Return [X, Y] of the center of cell containing provided text 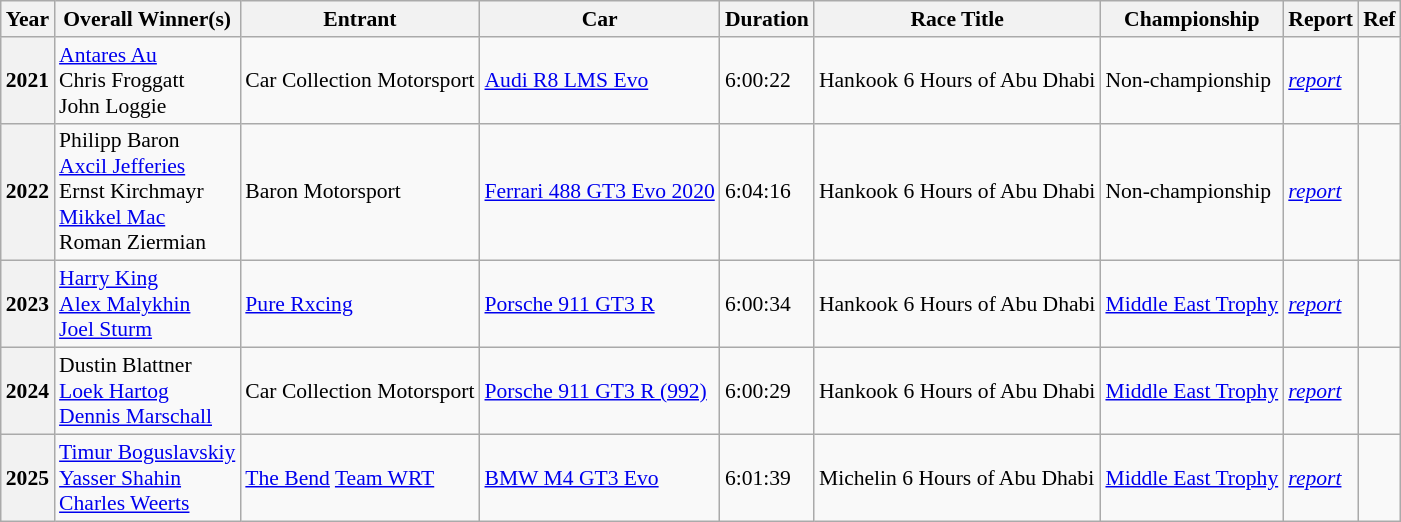
Entrant [360, 19]
The Bend Team WRT [360, 478]
6:00:22 [767, 80]
Ferrari 488 GT3 Evo 2020 [599, 192]
Pure Rxcing [360, 304]
Audi R8 LMS Evo [599, 80]
6:01:39 [767, 478]
Michelin 6 Hours of Abu Dhabi [958, 478]
Ref [1379, 19]
Championship [1192, 19]
Duration [767, 19]
Dustin Blattner Loek Hartog Dennis Marschall [147, 392]
Year [28, 19]
2025 [28, 478]
BMW M4 GT3 Evo [599, 478]
Harry King Alex Malykhin Joel Sturm [147, 304]
6:00:34 [767, 304]
Baron Motorsport [360, 192]
Timur Boguslavskiy Yasser Shahin Charles Weerts [147, 478]
Race Title [958, 19]
Porsche 911 GT3 R (992) [599, 392]
Report [1320, 19]
6:00:29 [767, 392]
6:04:16 [767, 192]
2022 [28, 192]
2024 [28, 392]
Philipp Baron Axcil Jefferies Ernst Kirchmayr Mikkel Mac Roman Ziermian [147, 192]
Car [599, 19]
Overall Winner(s) [147, 19]
2021 [28, 80]
Antares Au Chris Froggatt John Loggie [147, 80]
Porsche 911 GT3 R [599, 304]
2023 [28, 304]
